Provide the [X, Y] coordinate of the cell's center where the given text is located.  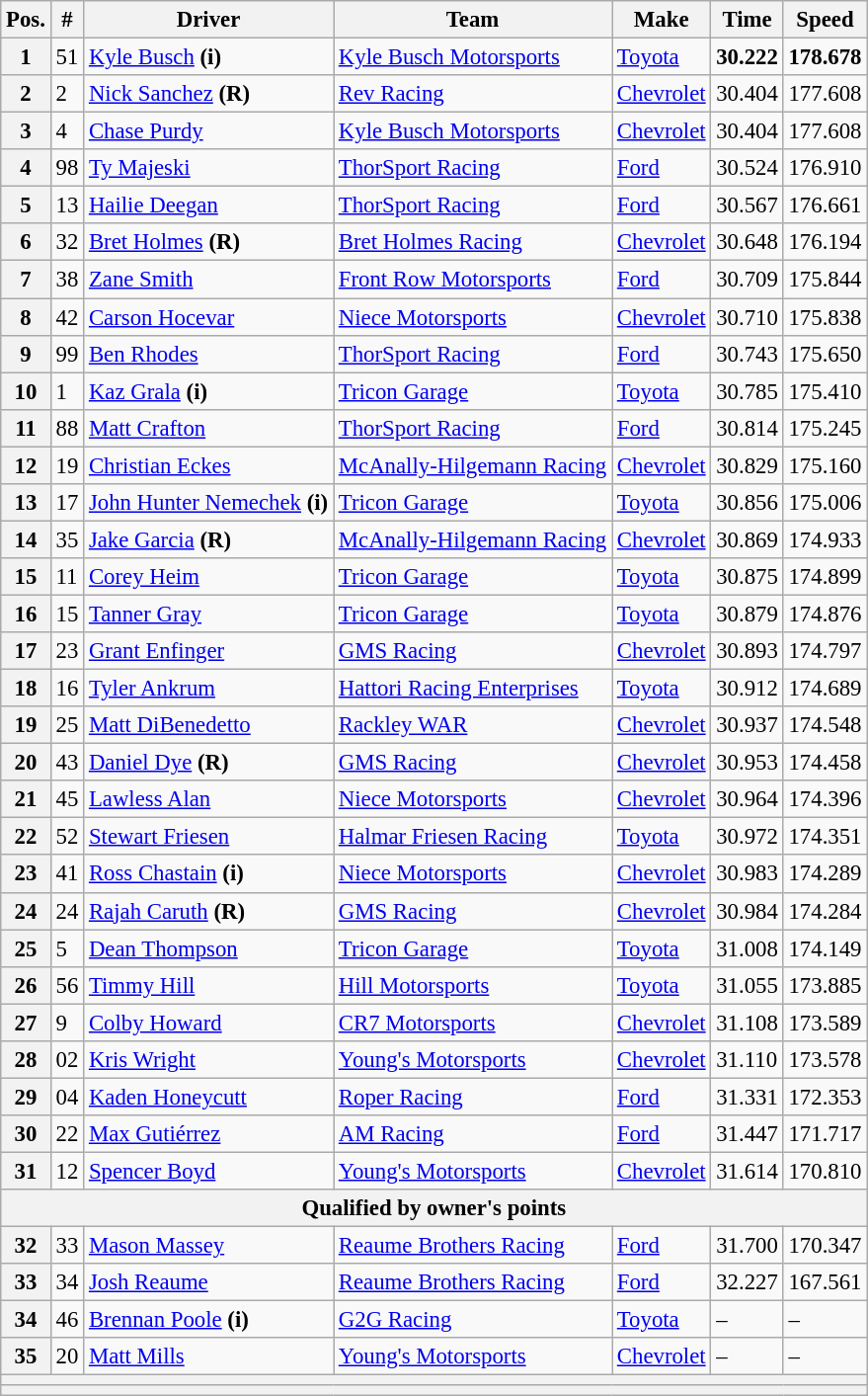
Carson Hocevar [209, 317]
Kyle Busch (i) [209, 57]
Lawless Alan [209, 799]
38 [67, 280]
176.910 [826, 168]
Rajah Caruth (R) [209, 911]
Brennan Poole (i) [209, 1320]
30 [26, 1134]
175.410 [826, 391]
Dean Thompson [209, 948]
Corey Heim [209, 577]
30.709 [747, 280]
Matt Crafton [209, 428]
31.331 [747, 1097]
30.937 [747, 725]
32.227 [747, 1282]
G2G Racing [473, 1320]
Max Gutiérrez [209, 1134]
Matt DiBenedetto [209, 725]
170.347 [826, 1246]
172.353 [826, 1097]
Hattori Racing Enterprises [473, 689]
56 [67, 985]
175.006 [826, 503]
174.797 [826, 651]
43 [67, 763]
31.614 [747, 1171]
175.838 [826, 317]
46 [67, 1320]
Qualified by owner's points [434, 1208]
30.953 [747, 763]
Colby Howard [209, 1023]
98 [67, 168]
AM Racing [473, 1134]
Hailie Deegan [209, 205]
Kaz Grala (i) [209, 391]
Spencer Boyd [209, 1171]
30.648 [747, 242]
30.875 [747, 577]
175.650 [826, 354]
174.689 [826, 689]
30.785 [747, 391]
30.983 [747, 874]
Mason Massey [209, 1246]
31.700 [747, 1246]
31.447 [747, 1134]
30.964 [747, 799]
30.984 [747, 911]
173.578 [826, 1060]
30.912 [747, 689]
Bret Holmes Racing [473, 242]
Bret Holmes (R) [209, 242]
18 [26, 689]
45 [67, 799]
Rackley WAR [473, 725]
Driver [209, 20]
99 [67, 354]
175.245 [826, 428]
170.810 [826, 1171]
30.814 [747, 428]
Team [473, 20]
Rev Racing [473, 94]
167.561 [826, 1282]
26 [26, 985]
175.844 [826, 280]
Stewart Friesen [209, 837]
30.856 [747, 503]
CR7 Motorsports [473, 1023]
30.710 [747, 317]
Front Row Motorsports [473, 280]
30.743 [747, 354]
Zane Smith [209, 280]
41 [67, 874]
Time [747, 20]
04 [67, 1097]
Jake Garcia (R) [209, 539]
10 [26, 391]
51 [67, 57]
174.548 [826, 725]
Kris Wright [209, 1060]
174.458 [826, 763]
30.972 [747, 837]
Ross Chastain (i) [209, 874]
30.893 [747, 651]
31.110 [747, 1060]
Hill Motorsports [473, 985]
174.351 [826, 837]
Christian Eckes [209, 465]
Halmar Friesen Racing [473, 837]
31 [26, 1171]
174.289 [826, 874]
21 [26, 799]
3 [26, 131]
176.661 [826, 205]
174.396 [826, 799]
175.160 [826, 465]
178.678 [826, 57]
31.108 [747, 1023]
174.149 [826, 948]
Ben Rhodes [209, 354]
Make [662, 20]
88 [67, 428]
Josh Reaume [209, 1282]
Roper Racing [473, 1097]
171.717 [826, 1134]
Nick Sanchez (R) [209, 94]
Kaden Honeycutt [209, 1097]
Pos. [26, 20]
29 [26, 1097]
Speed [826, 20]
31.055 [747, 985]
27 [26, 1023]
Ty Majeski [209, 168]
Tanner Gray [209, 614]
14 [26, 539]
# [67, 20]
174.876 [826, 614]
174.284 [826, 911]
Chase Purdy [209, 131]
176.194 [826, 242]
02 [67, 1060]
Matt Mills [209, 1356]
30.222 [747, 57]
30.869 [747, 539]
6 [26, 242]
30.524 [747, 168]
Timmy Hill [209, 985]
52 [67, 837]
173.589 [826, 1023]
173.885 [826, 985]
174.899 [826, 577]
174.933 [826, 539]
42 [67, 317]
31.008 [747, 948]
30.879 [747, 614]
Daniel Dye (R) [209, 763]
Tyler Ankrum [209, 689]
28 [26, 1060]
Grant Enfinger [209, 651]
30.829 [747, 465]
7 [26, 280]
John Hunter Nemechek (i) [209, 503]
8 [26, 317]
30.567 [747, 205]
